For the text-containing cell, return its midpoint in [X, Y] coordinate format. 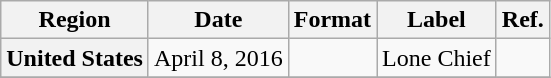
Date [218, 20]
April 8, 2016 [218, 58]
United States [75, 58]
Lone Chief [437, 58]
Ref. [522, 20]
Label [437, 20]
Region [75, 20]
Format [332, 20]
